Return (X, Y) of the center of cell containing provided text 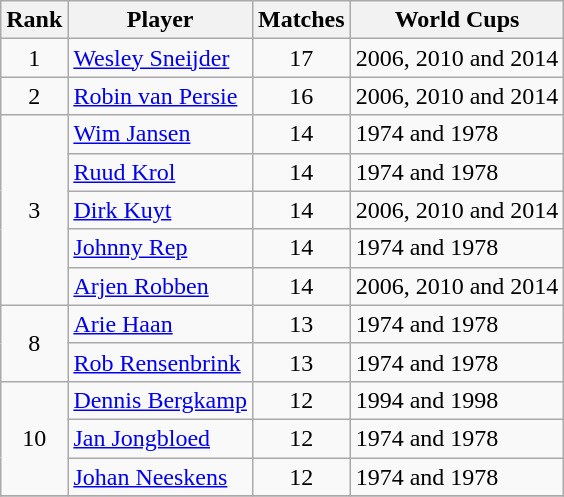
Arie Haan (160, 324)
Johnny Rep (160, 248)
Robin van Persie (160, 96)
Wim Jansen (160, 134)
Wesley Sneijder (160, 58)
Matches (301, 20)
1 (34, 58)
1994 and 1998 (457, 400)
World Cups (457, 20)
Jan Jongbloed (160, 438)
Arjen Robben (160, 286)
Johan Neeskens (160, 477)
Dirk Kuyt (160, 210)
17 (301, 58)
Rank (34, 20)
3 (34, 210)
Rob Rensenbrink (160, 362)
Ruud Krol (160, 172)
10 (34, 438)
Player (160, 20)
2 (34, 96)
16 (301, 96)
8 (34, 343)
Dennis Bergkamp (160, 400)
